Scan for the cell matching the given text and deliver its (x, y) coordinate at center. 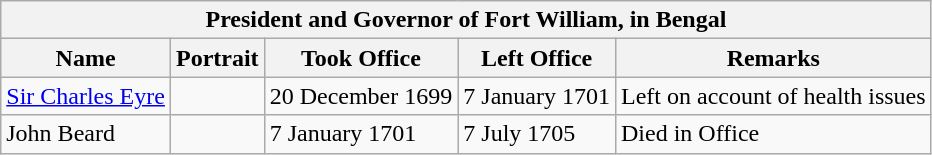
Sir Charles Eyre (86, 96)
John Beard (86, 134)
Left Office (537, 58)
7 July 1705 (537, 134)
Left on account of health issues (773, 96)
Portrait (217, 58)
Name (86, 58)
Took Office (361, 58)
20 December 1699 (361, 96)
Remarks (773, 58)
President and Governor of Fort William, in Bengal (466, 20)
Died in Office (773, 134)
